Extract the [x, y] coordinate from the center of the cell holding the provided text.  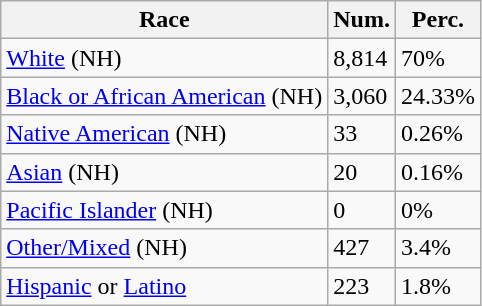
0 [362, 210]
223 [362, 286]
0.16% [438, 172]
427 [362, 248]
Black or African American (NH) [164, 96]
0% [438, 210]
Race [164, 20]
Other/Mixed (NH) [164, 248]
Perc. [438, 20]
24.33% [438, 96]
70% [438, 58]
Native American (NH) [164, 134]
3,060 [362, 96]
0.26% [438, 134]
Asian (NH) [164, 172]
1.8% [438, 286]
Pacific Islander (NH) [164, 210]
8,814 [362, 58]
33 [362, 134]
20 [362, 172]
White (NH) [164, 58]
Num. [362, 20]
3.4% [438, 248]
Hispanic or Latino [164, 286]
